Determine the (X, Y) coordinate at the center of the cell enclosing the given text.  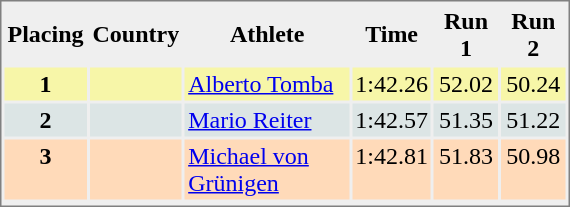
51.83 (466, 170)
1:42.26 (392, 84)
51.35 (466, 120)
50.24 (533, 84)
1:42.81 (392, 170)
Run 2 (533, 34)
52.02 (466, 84)
Country (136, 34)
51.22 (533, 120)
Placing (45, 34)
Time (392, 34)
2 (45, 120)
Mario Reiter (267, 120)
Run 1 (466, 34)
1:42.57 (392, 120)
Athlete (267, 34)
50.98 (533, 170)
Alberto Tomba (267, 84)
1 (45, 84)
Michael von Grünigen (267, 170)
3 (45, 170)
